Detect which cell encompasses the target text, then output its (X, Y) center coordinate. 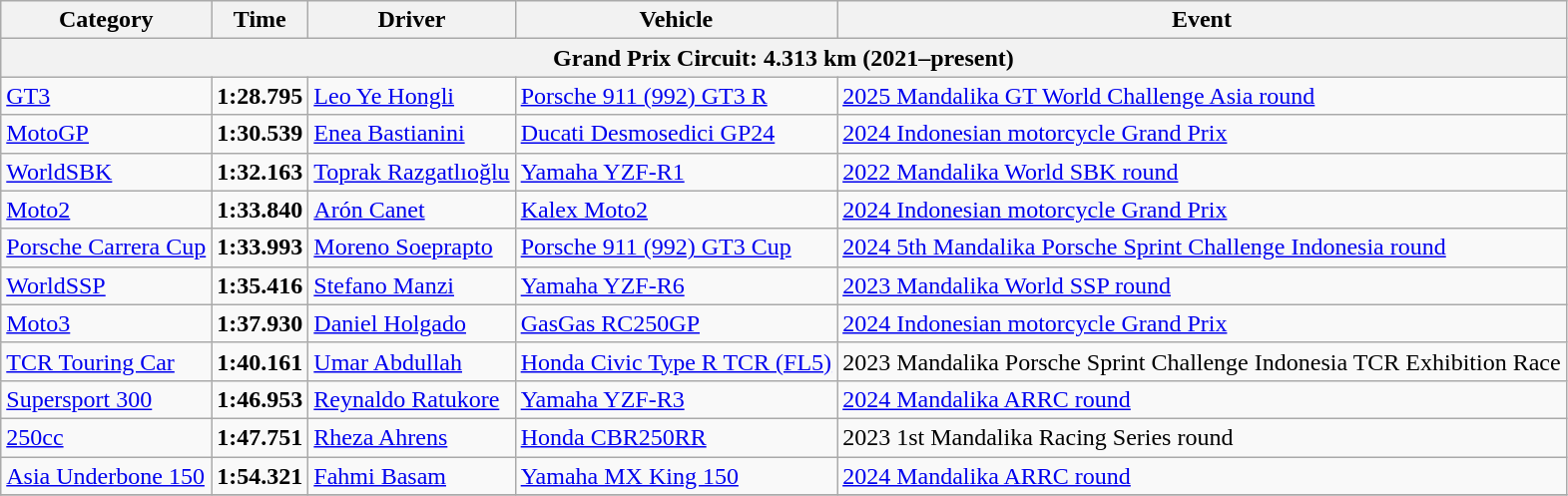
Yamaha YZF-R6 (676, 285)
1:40.161 (260, 361)
GT3 (106, 96)
Porsche Carrera Cup (106, 248)
1:37.930 (260, 323)
Enea Bastianini (411, 134)
Honda Civic Type R TCR (FL5) (676, 361)
2022 Mandalika World SBK round (1202, 172)
Event (1202, 20)
GasGas RC250GP (676, 323)
WorldSBK (106, 172)
Yamaha MX King 150 (676, 476)
TCR Touring Car (106, 361)
Grand Prix Circuit: 4.313 km (2021–present) (784, 58)
Kalex Moto2 (676, 210)
2023 1st Mandalika Racing Series round (1202, 437)
Asia Underbone 150 (106, 476)
Moto2 (106, 210)
Fahmi Basam (411, 476)
Arón Canet (411, 210)
Driver (411, 20)
1:46.953 (260, 399)
2024 5th Mandalika Porsche Sprint Challenge Indonesia round (1202, 248)
Yamaha YZF-R1 (676, 172)
Rheza Ahrens (411, 437)
Vehicle (676, 20)
1:35.416 (260, 285)
WorldSSP (106, 285)
Time (260, 20)
Supersport 300 (106, 399)
Moto3 (106, 323)
Moreno Soeprapto (411, 248)
2025 Mandalika GT World Challenge Asia round (1202, 96)
Ducati Desmosedici GP24 (676, 134)
1:54.321 (260, 476)
1:33.993 (260, 248)
Porsche 911 (992) GT3 Cup (676, 248)
1:28.795 (260, 96)
Daniel Holgado (411, 323)
250cc (106, 437)
Category (106, 20)
1:30.539 (260, 134)
2023 Mandalika Porsche Sprint Challenge Indonesia TCR Exhibition Race (1202, 361)
1:32.163 (260, 172)
Leo Ye Hongli (411, 96)
1:47.751 (260, 437)
Stefano Manzi (411, 285)
2023 Mandalika World SSP round (1202, 285)
Honda CBR250RR (676, 437)
MotoGP (106, 134)
Umar Abdullah (411, 361)
Toprak Razgatlıoğlu (411, 172)
Yamaha YZF-R3 (676, 399)
1:33.840 (260, 210)
Reynaldo Ratukore (411, 399)
Porsche 911 (992) GT3 R (676, 96)
